For the text-containing cell, return its midpoint in [X, Y] coordinate format. 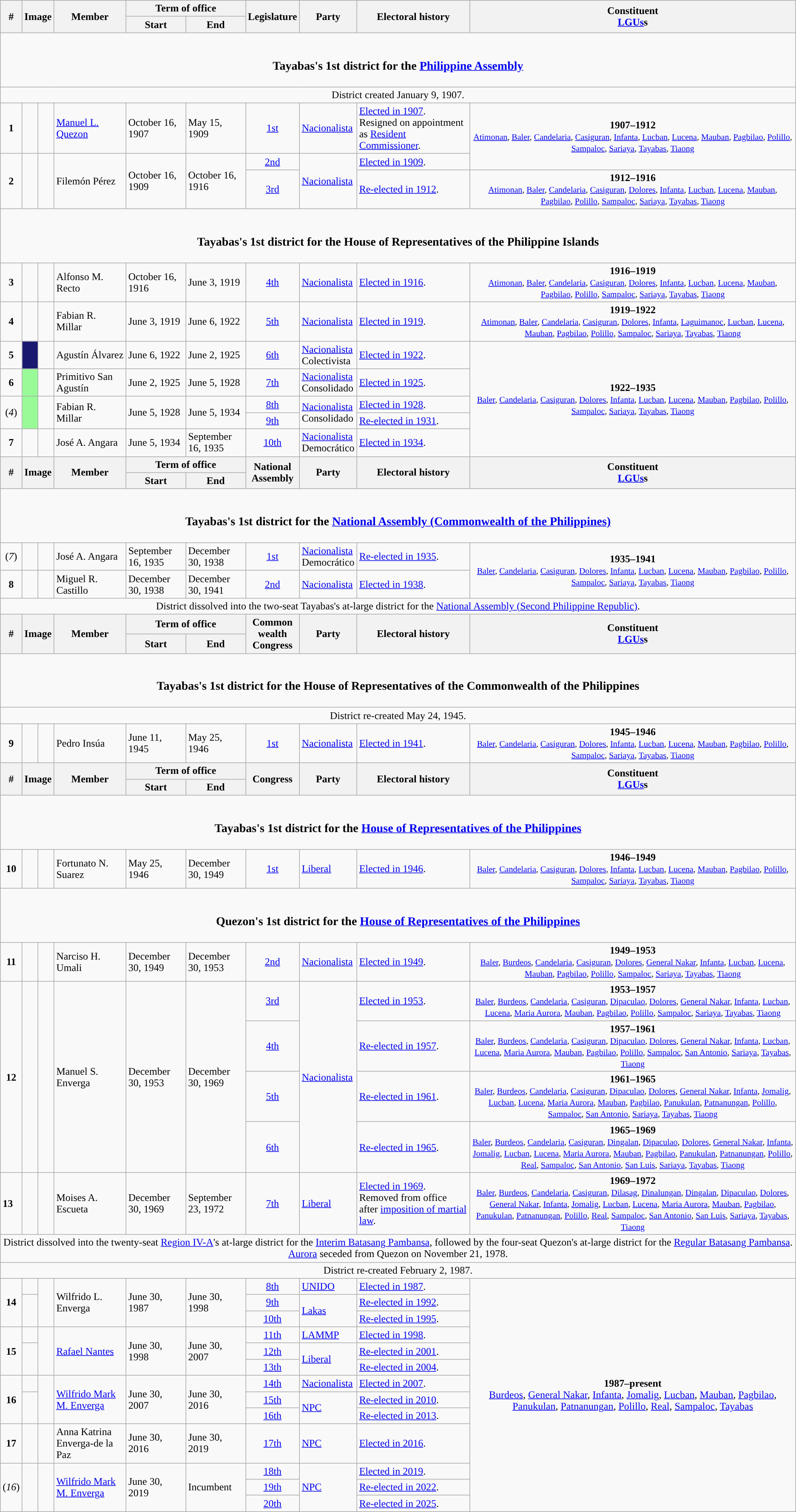
Fortunato N. Suarez [90, 869]
Elected in 1909. [413, 161]
CommonwealthCongress [273, 634]
Elected in 1998. [413, 1335]
Tayabas's 1st district for the National Assembly (Commonwealth of the Philippines) [398, 516]
District re-created May 24, 1945. [398, 716]
Incumbent [216, 1487]
Re-elected in 1961. [413, 1096]
Rafael Nantes [90, 1351]
Wilfrido L. Enverga [90, 1302]
Re-elected in 1992. [413, 1302]
Re-elected in 1912. [413, 189]
11th [273, 1335]
Elected in 1916. [413, 283]
14th [273, 1383]
Congress [273, 779]
Elected in 1934. [413, 443]
Re-elected in 1935. [413, 557]
18th [273, 1471]
7 [11, 443]
NacionalistaColectivista [328, 355]
14 [11, 1302]
Moises A. Escueta [90, 1203]
13th [273, 1367]
LAMMP [328, 1335]
Quezon's 1st district for the House of Representatives of the Philippines [398, 915]
1987–presentBurdeos, General Nakar, Infanta, Jomalig, Lucban, Mauban, Pagbilao, Panukulan, Patnanungan, Polillo, Real, Sampaloc, Tayabas [633, 1395]
Elected in 1925. [413, 382]
Elected in 1949. [413, 962]
1912–1916Atimonan, Baler, Candelaria, Casiguran, Dolores, Infanta, Lucban, Lucena, Mauban, Pagbilao, Polillo, Sampaloc, Sariaya, Tayabas, Tiaong [633, 189]
Elected in 1922. [413, 355]
12th [273, 1351]
Filemón Pérez [90, 181]
Elected in 1946. [413, 869]
Pedro Insúa [90, 743]
Tayabas's 1st district for the House of Representatives of the Commonwealth of the Philippines [398, 681]
Elected in 1987. [413, 1286]
10 [11, 869]
Agustín Álvarez [90, 355]
Primitivo San Agustín [90, 382]
12 [11, 1077]
Tayabas's 1st district for the House of Representatives of the Philippine Islands [398, 235]
District re-created February 2, 1987. [398, 1270]
15th [273, 1399]
Narciso H. Umali [90, 962]
October 16, 1907 [156, 128]
Lakas [328, 1311]
4 [11, 322]
UNIDO [328, 1286]
1922–1935Baler, Candelaria, Casiguran, Dolores, Infanta, Lucban, Lucena, Mauban, Pagbilao, Polillo, Sampaloc, Sariaya, Tayabas, Tiaong [633, 399]
Re-elected in 2001. [413, 1351]
Legislature [273, 17]
1916–1919Atimonan, Baler, Candelaria, Casiguran, Dolores, Infanta, Lucban, Lucena, Mauban, Pagbilao, Polillo, Sampaloc, Sariaya, Tayabas, Tiaong [633, 283]
June 30, 1987 [156, 1302]
2 [11, 181]
1935–1941Baler, Candelaria, Casiguran, Dolores, Infanta, Lucban, Lucena, Mauban, Pagbilao, Polillo, Sampaloc, Sariaya, Tayabas, Tiaong [633, 570]
Anna Katrina Enverga-de la Paz [90, 1444]
17th [273, 1444]
17 [11, 1444]
October 16, 1909 [156, 181]
June 11, 1945 [156, 743]
Tayabas's 1st district for the Philippine Assembly [398, 59]
September 23, 1972 [216, 1203]
Miguel R. Castillo [90, 584]
16th [273, 1416]
(16) [11, 1487]
16 [11, 1399]
1 [11, 128]
(4) [11, 413]
9 [11, 743]
May 15, 1909 [216, 128]
8 [11, 584]
(7) [11, 557]
Re-elected in 2025. [413, 1504]
Elected in 2007. [413, 1383]
11 [11, 962]
3 [11, 283]
December 30, 1941 [216, 584]
Re-elected in 2004. [413, 1367]
Tayabas's 1st district for the House of Representatives of the Philippines [398, 822]
Re-elected in 1931. [413, 421]
Elected in 2019. [413, 1471]
1946–1949Baler, Candelaria, Casiguran, Dolores, Infanta, Lucban, Lucena, Mauban, Pagbilao, Polillo, Sampaloc, Sariaya, Tayabas, Tiaong [633, 869]
Elected in 1941. [413, 743]
5 [11, 355]
Manuel S. Enverga [90, 1077]
15 [11, 1351]
Alfonso M. Recto [90, 283]
Elected in 2016. [413, 1444]
1945–1946Baler, Candelaria, Casiguran, Dolores, Infanta, Lucban, Lucena, Mauban, Pagbilao, Polillo, Sampaloc, Sariaya, Tayabas, Tiaong [633, 743]
Re-elected in 2010. [413, 1399]
Elected in 1907.Resigned on appointment as Resident Commissioner. [413, 128]
Manuel L. Quezon [90, 128]
Elected in 1969.Removed from office after imposition of martial law. [413, 1203]
Re-elected in 1995. [413, 1319]
13 [11, 1203]
6 [11, 382]
20th [273, 1504]
Re-elected in 2013. [413, 1416]
1907–1912Atimonan, Baler, Candelaria, Casiguran, Infanta, Lucban, Lucena, Mauban, Pagbilao, Polillo, Sampaloc, Sariaya, Tayabas, Tiaong [633, 136]
Re-elected in 1965. [413, 1147]
Elected in 1953. [413, 1001]
19th [273, 1487]
District dissolved into the two-seat Tayabas's at-large district for the National Assembly (Second Philippine Republic). [398, 606]
Elected in 1928. [413, 405]
Elected in 1919. [413, 322]
District created January 9, 1907. [398, 95]
Re-elected in 1957. [413, 1046]
NationalAssembly [273, 473]
Re-elected in 2022. [413, 1487]
Elected in 1938. [413, 584]
